For the text-containing cell, return its midpoint in (X, Y) coordinate format. 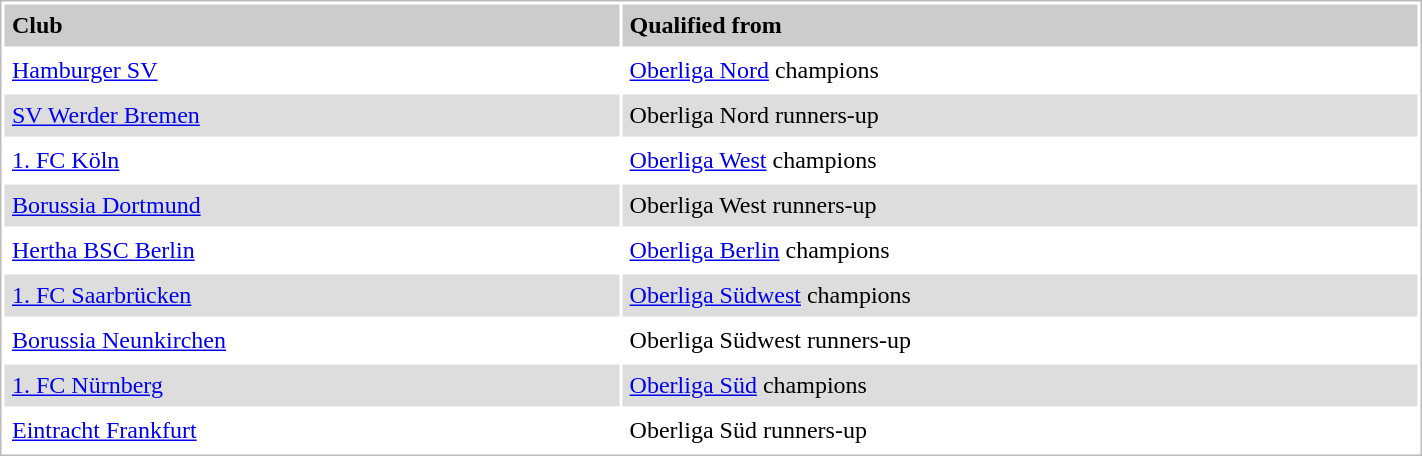
Oberliga Süd runners-up (1020, 431)
Borussia Neunkirchen (312, 341)
Oberliga Südwest runners-up (1020, 341)
1. FC Köln (312, 161)
Hertha BSC Berlin (312, 251)
Club (312, 25)
SV Werder Bremen (312, 115)
Oberliga Berlin champions (1020, 251)
Qualified from (1020, 25)
Oberliga Nord runners-up (1020, 115)
Borussia Dortmund (312, 205)
Oberliga West champions (1020, 161)
Eintracht Frankfurt (312, 431)
Oberliga Süd champions (1020, 385)
Oberliga Südwest champions (1020, 295)
1. FC Saarbrücken (312, 295)
Hamburger SV (312, 71)
1. FC Nürnberg (312, 385)
Oberliga West runners-up (1020, 205)
Oberliga Nord champions (1020, 71)
